Scan for the cell matching the given text and deliver its (x, y) coordinate at center. 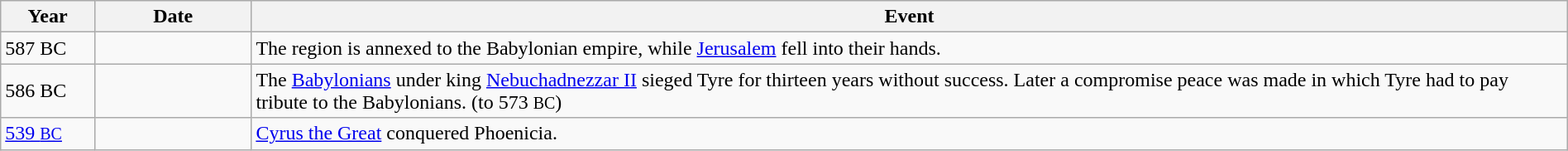
539 BC (48, 134)
587 BC (48, 48)
Event (910, 17)
Year (48, 17)
The region is annexed to the Babylonian empire, while Jerusalem fell into their hands. (910, 48)
Cyrus the Great conquered Phoenicia. (910, 134)
586 BC (48, 91)
Date (172, 17)
